Detect which cell encompasses the target text, then output its [x, y] center coordinate. 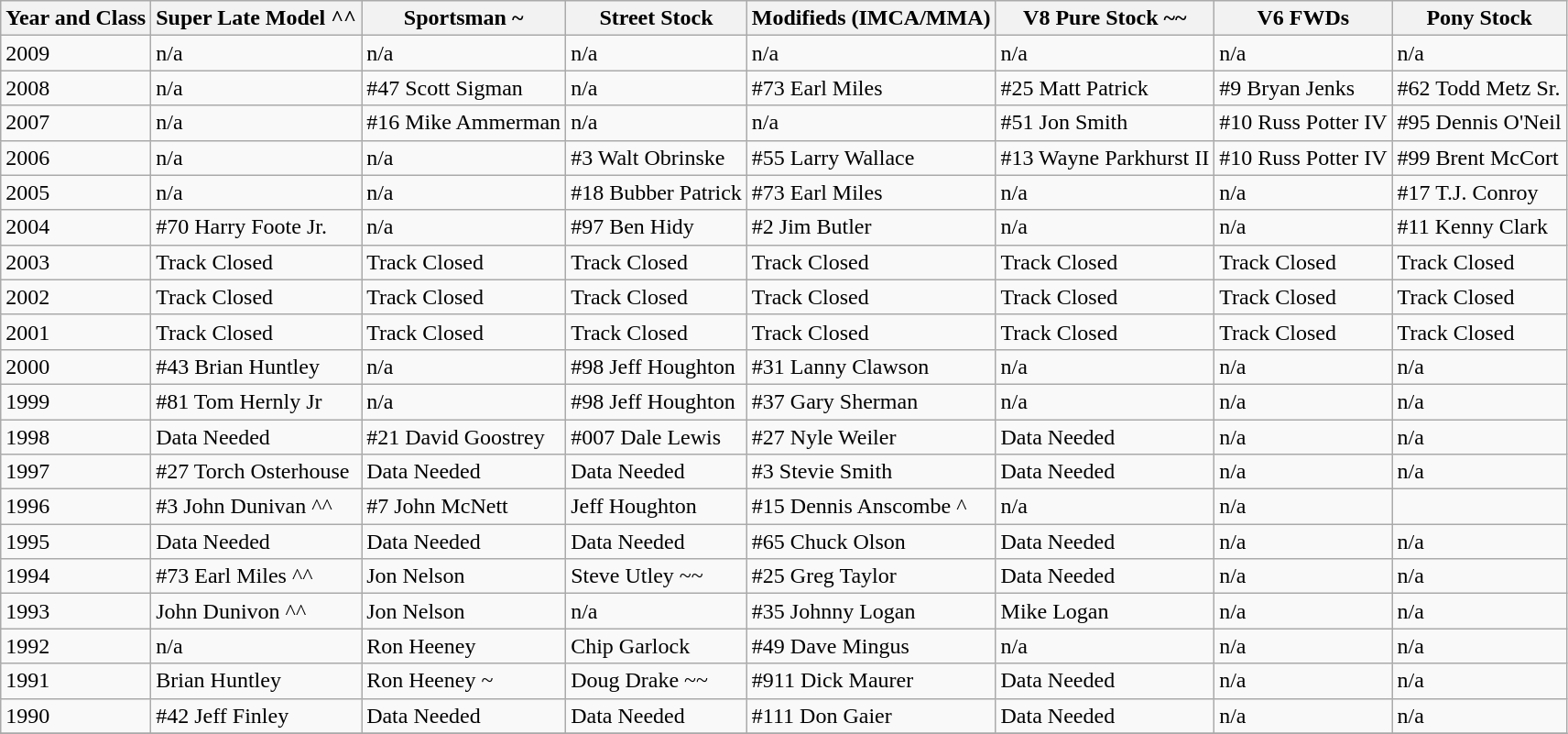
#55 Larry Wallace [871, 158]
2002 [76, 297]
Mike Logan [1105, 611]
2009 [76, 53]
1992 [76, 646]
#27 Torch Osterhouse [256, 472]
#3 Walt Obrinske [657, 158]
1990 [76, 716]
#2 Jim Butler [871, 227]
#99 Brent McCort [1479, 158]
#13 Wayne Parkhurst II [1105, 158]
Doug Drake ~~ [657, 681]
#15 Dennis Anscombe ^ [871, 507]
#51 Jon Smith [1105, 123]
#70 Harry Foote Jr. [256, 227]
#3 Stevie Smith [871, 472]
1996 [76, 507]
#16 Mike Ammerman [463, 123]
2000 [76, 367]
Street Stock [657, 18]
#47 Scott Sigman [463, 88]
#18 Bubber Patrick [657, 192]
Brian Huntley [256, 681]
V8 Pure Stock ~~ [1105, 18]
1993 [76, 611]
#27 Nyle Weiler [871, 437]
#7 John McNett [463, 507]
#65 Chuck Olson [871, 542]
#37 Gary Sherman [871, 401]
Ron Heeney [463, 646]
#911 Dick Maurer [871, 681]
1995 [76, 542]
2008 [76, 88]
Sportsman ~ [463, 18]
#25 Matt Patrick [1105, 88]
Super Late Model ^^ [256, 18]
John Dunivon ^^ [256, 611]
2006 [76, 158]
#111 Don Gaier [871, 716]
#9 Bryan Jenks [1303, 88]
Modifieds (IMCA/MMA) [871, 18]
#43 Brian Huntley [256, 367]
Steve Utley ~~ [657, 576]
Chip Garlock [657, 646]
1991 [76, 681]
#31 Lanny Clawson [871, 367]
#007 Dale Lewis [657, 437]
2003 [76, 262]
#95 Dennis O'Neil [1479, 123]
#17 T.J. Conroy [1479, 192]
V6 FWDs [1303, 18]
2001 [76, 332]
Year and Class [76, 18]
Jeff Houghton [657, 507]
Ron Heeney ~ [463, 681]
#97 Ben Hidy [657, 227]
1998 [76, 437]
#25 Greg Taylor [871, 576]
#21 David Goostrey [463, 437]
#49 Dave Mingus [871, 646]
2004 [76, 227]
Pony Stock [1479, 18]
#73 Earl Miles ^^ [256, 576]
1994 [76, 576]
#42 Jeff Finley [256, 716]
#3 John Dunivan ^^ [256, 507]
#11 Kenny Clark [1479, 227]
2005 [76, 192]
1997 [76, 472]
#62 Todd Metz Sr. [1479, 88]
1999 [76, 401]
2007 [76, 123]
#81 Tom Hernly Jr [256, 401]
#35 Johnny Logan [871, 611]
